Output the (X, Y) coordinate of the center of the cell containing the given text.  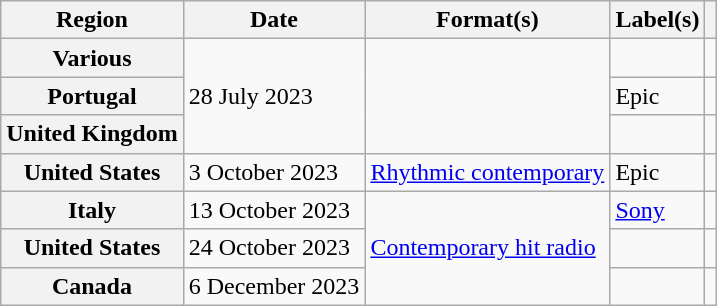
Italy (92, 210)
13 October 2023 (274, 210)
Format(s) (488, 20)
Label(s) (658, 20)
28 July 2023 (274, 96)
Sony (658, 210)
Contemporary hit radio (488, 248)
6 December 2023 (274, 286)
3 October 2023 (274, 172)
Date (274, 20)
24 October 2023 (274, 248)
Portugal (92, 96)
Rhythmic contemporary (488, 172)
Region (92, 20)
Various (92, 58)
United Kingdom (92, 134)
Canada (92, 286)
